Identify which cell holds the provided text, then report its [X, Y] central coordinate. 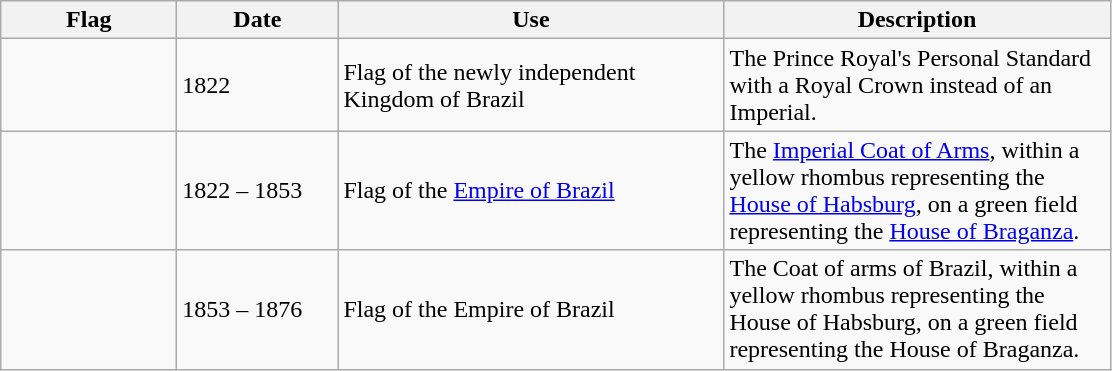
Flag of the newly independent Kingdom of Brazil [531, 85]
The Imperial Coat of Arms, within a yellow rhombus representing the House of Habsburg, on a green field representing the House of Braganza. [917, 190]
The Coat of arms of Brazil, within a yellow rhombus representing the House of Habsburg, on a green field representing the House of Braganza. [917, 310]
1853 – 1876 [258, 310]
Use [531, 20]
Description [917, 20]
The Prince Royal's Personal Standard with a Royal Crown instead of an Imperial. [917, 85]
1822 [258, 85]
1822 – 1853 [258, 190]
Flag [89, 20]
Date [258, 20]
